From the cell containing the given text, extract its center point as (X, Y) coordinate. 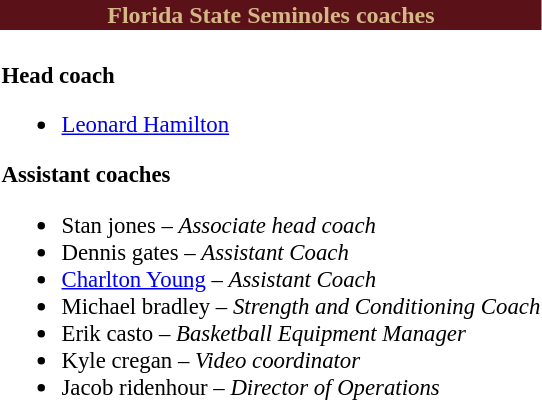
Florida State Seminoles coaches (271, 15)
